Extract the [x, y] coordinate from the center of the cell holding the provided text.  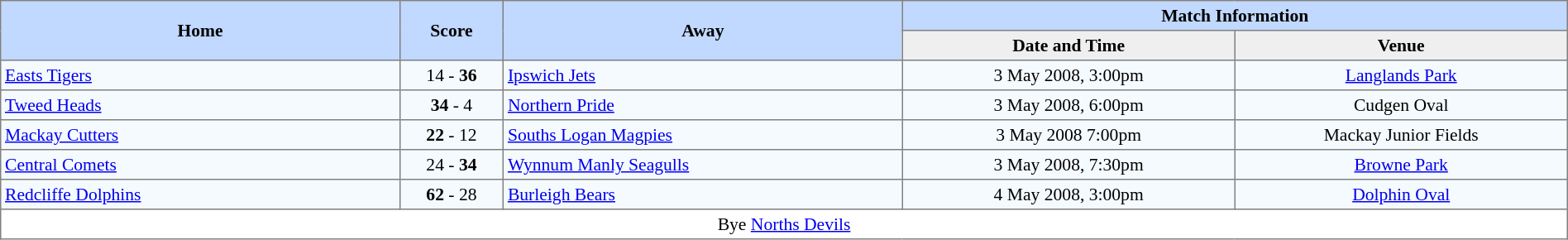
14 - 36 [452, 75]
4 May 2008, 3:00pm [1068, 194]
3 May 2008, 6:00pm [1068, 105]
3 May 2008, 3:00pm [1068, 75]
62 - 28 [452, 194]
3 May 2008 7:00pm [1068, 135]
Dolphin Oval [1401, 194]
Wynnum Manly Seagulls [703, 165]
3 May 2008, 7:30pm [1068, 165]
Score [452, 31]
Mackay Cutters [200, 135]
Cudgen Oval [1401, 105]
Date and Time [1068, 46]
Ipswich Jets [703, 75]
34 - 4 [452, 105]
Mackay Junior Fields [1401, 135]
Tweed Heads [200, 105]
22 - 12 [452, 135]
Bye Norths Devils [784, 224]
Home [200, 31]
Away [703, 31]
Easts Tigers [200, 75]
Northern Pride [703, 105]
Central Comets [200, 165]
Langlands Park [1401, 75]
Burleigh Bears [703, 194]
Match Information [1235, 16]
Redcliffe Dolphins [200, 194]
24 - 34 [452, 165]
Souths Logan Magpies [703, 135]
Browne Park [1401, 165]
Venue [1401, 46]
